Determine the (X, Y) coordinate at the center of the cell enclosing the given text.  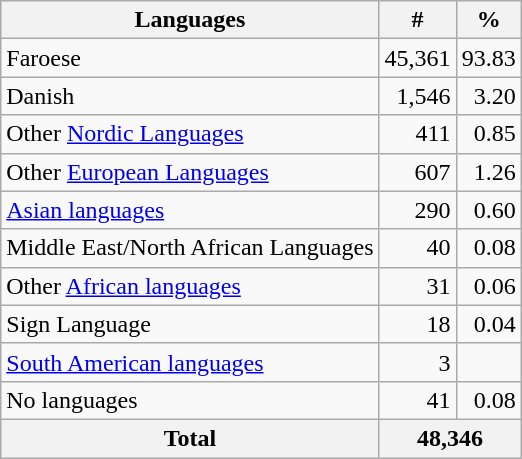
No languages (190, 400)
% (488, 20)
Languages (190, 20)
South American languages (190, 362)
0.06 (488, 286)
3.20 (488, 96)
31 (418, 286)
1.26 (488, 172)
Total (190, 438)
41 (418, 400)
Danish (190, 96)
Other Nordic Languages (190, 134)
48,346 (450, 438)
45,361 (418, 58)
607 (418, 172)
1,546 (418, 96)
Other African languages (190, 286)
0.04 (488, 324)
18 (418, 324)
40 (418, 248)
3 (418, 362)
0.60 (488, 210)
93.83 (488, 58)
Middle East/North African Languages (190, 248)
0.85 (488, 134)
Sign Language (190, 324)
Asian languages (190, 210)
# (418, 20)
411 (418, 134)
290 (418, 210)
Other European Languages (190, 172)
Faroese (190, 58)
